Scan for the cell matching the given text and deliver its (X, Y) coordinate at center. 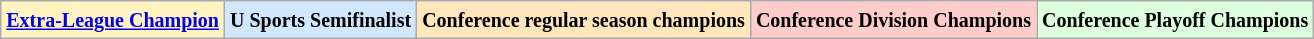
Conference Playoff Champions (1176, 20)
Conference Division Champions (893, 20)
Conference regular season champions (584, 20)
U Sports Semifinalist (321, 20)
Extra-League Champion (113, 20)
